For the text-containing cell, return its midpoint in [x, y] coordinate format. 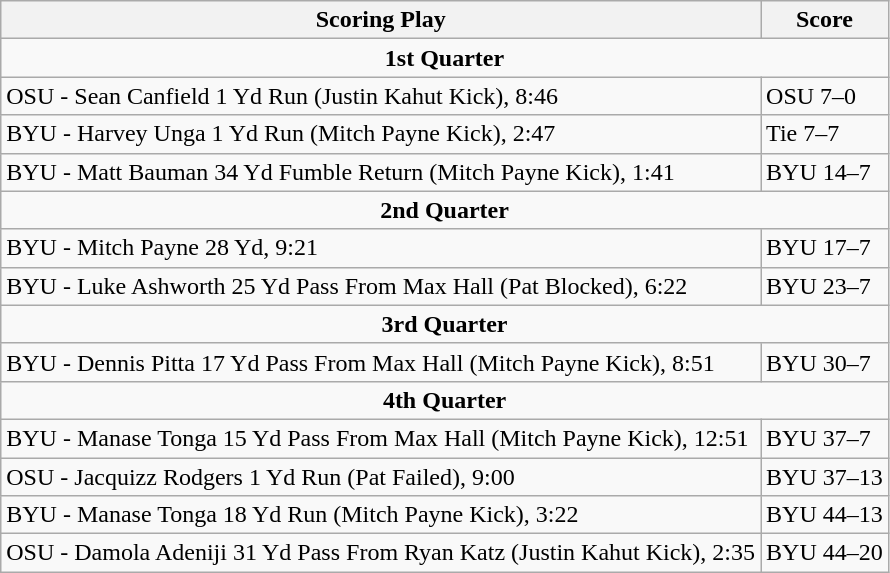
BYU - Mitch Payne 28 Yd, 9:21 [381, 248]
OSU - Jacquizz Rodgers 1 Yd Run (Pat Failed), 9:00 [381, 477]
BYU 44–20 [825, 553]
BYU 17–7 [825, 248]
Scoring Play [381, 20]
OSU 7–0 [825, 96]
BYU 44–13 [825, 515]
Tie 7–7 [825, 134]
1st Quarter [445, 58]
BYU 14–7 [825, 172]
BYU - Harvey Unga 1 Yd Run (Mitch Payne Kick), 2:47 [381, 134]
OSU - Damola Adeniji 31 Yd Pass From Ryan Katz (Justin Kahut Kick), 2:35 [381, 553]
BYU - Matt Bauman 34 Yd Fumble Return (Mitch Payne Kick), 1:41 [381, 172]
BYU 30–7 [825, 362]
BYU 37–7 [825, 438]
BYU - Manase Tonga 18 Yd Run (Mitch Payne Kick), 3:22 [381, 515]
3rd Quarter [445, 324]
BYU - Dennis Pitta 17 Yd Pass From Max Hall (Mitch Payne Kick), 8:51 [381, 362]
BYU 37–13 [825, 477]
4th Quarter [445, 400]
Score [825, 20]
OSU - Sean Canfield 1 Yd Run (Justin Kahut Kick), 8:46 [381, 96]
2nd Quarter [445, 210]
BYU - Manase Tonga 15 Yd Pass From Max Hall (Mitch Payne Kick), 12:51 [381, 438]
BYU 23–7 [825, 286]
BYU - Luke Ashworth 25 Yd Pass From Max Hall (Pat Blocked), 6:22 [381, 286]
